Detect which cell encompasses the target text, then output its [x, y] center coordinate. 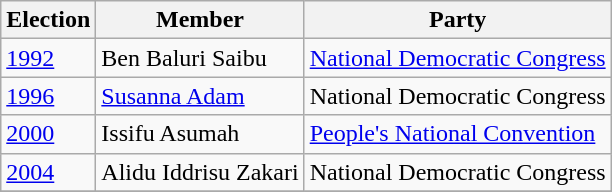
Ben Baluri Saibu [200, 58]
Member [200, 20]
Election [48, 20]
Susanna Adam [200, 96]
1996 [48, 96]
2004 [48, 172]
People's National Convention [458, 134]
Alidu Iddrisu Zakari [200, 172]
Party [458, 20]
1992 [48, 58]
Issifu Asumah [200, 134]
2000 [48, 134]
